Identify which cell holds the provided text, then report its [X, Y] central coordinate. 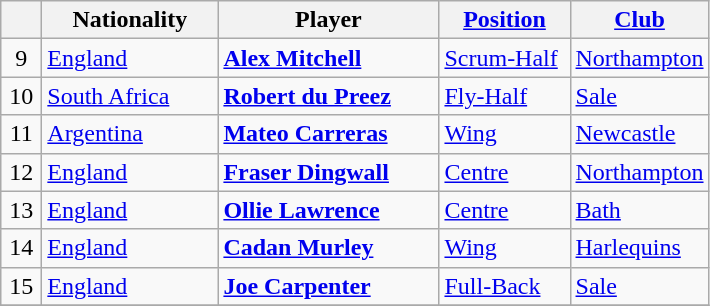
12 [22, 172]
11 [22, 134]
Full-Back [504, 286]
Harlequins [640, 248]
Nationality [130, 20]
Robert du Preez [328, 96]
Club [640, 20]
Joe Carpenter [328, 286]
Argentina [130, 134]
Alex Mitchell [328, 58]
9 [22, 58]
South Africa [130, 96]
Bath [640, 210]
Scrum-Half [504, 58]
Cadan Murley [328, 248]
Newcastle [640, 134]
10 [22, 96]
14 [22, 248]
Ollie Lawrence [328, 210]
15 [22, 286]
13 [22, 210]
Player [328, 20]
Mateo Carreras [328, 134]
Fly-Half [504, 96]
Position [504, 20]
Fraser Dingwall [328, 172]
